Search for the cell housing the specified text and yield its [x, y] center coordinate. 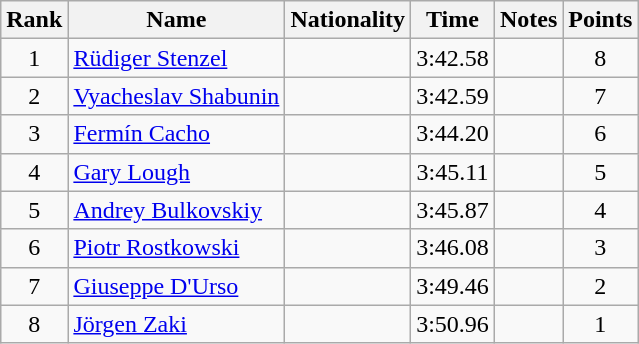
3:44.20 [453, 134]
Piotr Rostkowski [176, 248]
3:49.46 [453, 286]
Time [453, 20]
Notes [528, 20]
Jörgen Zaki [176, 324]
3:42.59 [453, 96]
3:42.58 [453, 58]
3:45.87 [453, 210]
Nationality [348, 20]
Rank [34, 20]
Points [600, 20]
Fermín Cacho [176, 134]
Andrey Bulkovskiy [176, 210]
Rüdiger Stenzel [176, 58]
Vyacheslav Shabunin [176, 96]
Gary Lough [176, 172]
Giuseppe D'Urso [176, 286]
3:46.08 [453, 248]
3:50.96 [453, 324]
Name [176, 20]
3:45.11 [453, 172]
